For the text-containing cell, return its midpoint in [x, y] coordinate format. 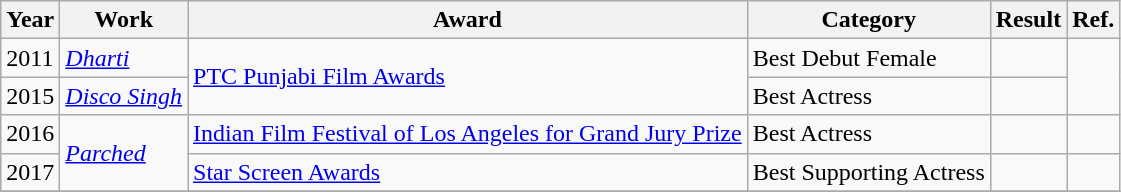
2015 [30, 96]
2017 [30, 172]
Category [868, 20]
Parched [124, 153]
Ref. [1094, 20]
Dharti [124, 58]
Disco Singh [124, 96]
Best Supporting Actress [868, 172]
2011 [30, 58]
Indian Film Festival of Los Angeles for Grand Jury Prize [468, 134]
PTC Punjabi Film Awards [468, 77]
Result [1028, 20]
Award [468, 20]
Year [30, 20]
Work [124, 20]
Star Screen Awards [468, 172]
2016 [30, 134]
Best Debut Female [868, 58]
